Provide the [X, Y] coordinate of the cell's center where the given text is located.  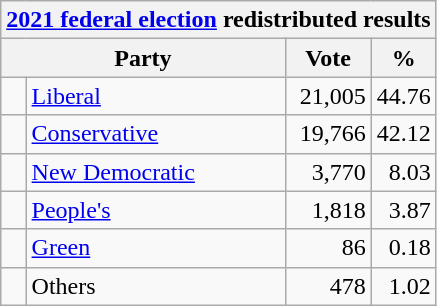
8.03 [404, 172]
Party [143, 58]
Conservative [156, 134]
1,818 [328, 210]
Others [156, 286]
0.18 [404, 248]
21,005 [328, 96]
478 [328, 286]
Green [156, 248]
3.87 [404, 210]
New Democratic [156, 172]
42.12 [404, 134]
44.76 [404, 96]
2021 federal election redistributed results [218, 20]
3,770 [328, 172]
% [404, 58]
People's [156, 210]
1.02 [404, 286]
Liberal [156, 96]
86 [328, 248]
Vote [328, 58]
19,766 [328, 134]
